Locate the cell with the specified text and output its (X, Y) center coordinate. 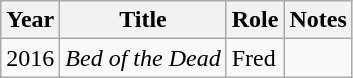
Role (255, 20)
Notes (318, 20)
Fred (255, 58)
Title (143, 20)
Year (30, 20)
2016 (30, 58)
Bed of the Dead (143, 58)
